Detect which cell encompasses the target text, then output its [x, y] center coordinate. 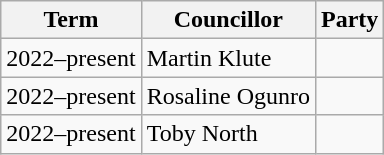
Party [349, 20]
Rosaline Ogunro [228, 96]
Toby North [228, 134]
Term [71, 20]
Councillor [228, 20]
Martin Klute [228, 58]
